Scan for the cell matching the given text and deliver its [x, y] coordinate at center. 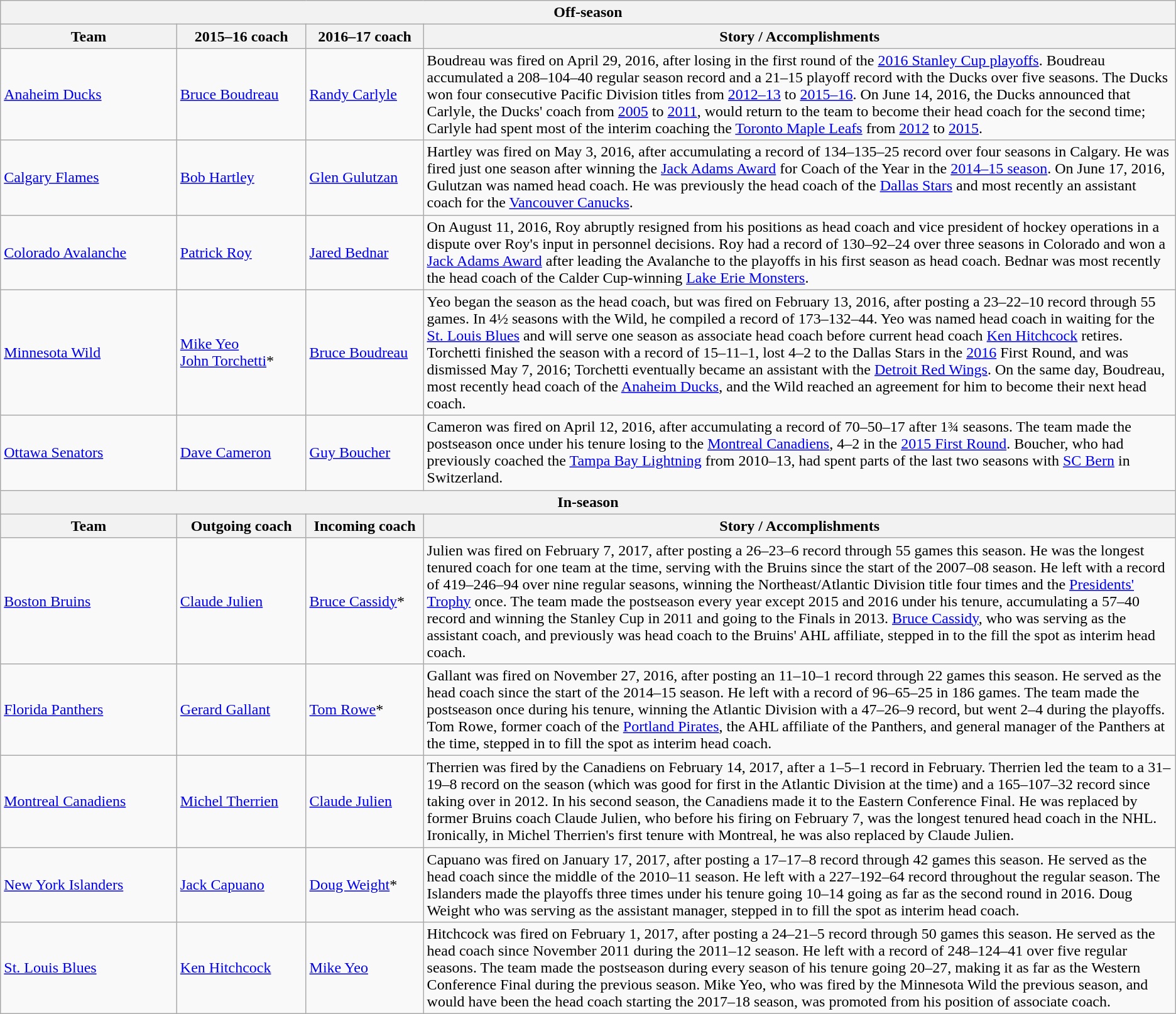
2015–16 coach [241, 36]
2016–17 coach [364, 36]
In-season [588, 502]
Colorado Avalanche [89, 253]
Florida Panthers [89, 709]
Minnesota Wild [89, 352]
Michel Therrien [241, 801]
Jared Bednar [364, 253]
Calgary Flames [89, 177]
Mike Yeo [364, 968]
Dave Cameron [241, 452]
Outgoing coach [241, 526]
Incoming coach [364, 526]
Montreal Canadiens [89, 801]
Gerard Gallant [241, 709]
Bob Hartley [241, 177]
Patrick Roy [241, 253]
Ottawa Senators [89, 452]
Doug Weight* [364, 885]
Anaheim Ducks [89, 94]
Glen Gulutzan [364, 177]
Jack Capuano [241, 885]
Boston Bruins [89, 601]
Tom Rowe* [364, 709]
Guy Boucher [364, 452]
Ken Hitchcock [241, 968]
New York Islanders [89, 885]
Off-season [588, 13]
St. Louis Blues [89, 968]
Randy Carlyle [364, 94]
Mike YeoJohn Torchetti* [241, 352]
Bruce Cassidy* [364, 601]
